Output the (X, Y) coordinate of the center of the cell containing the given text.  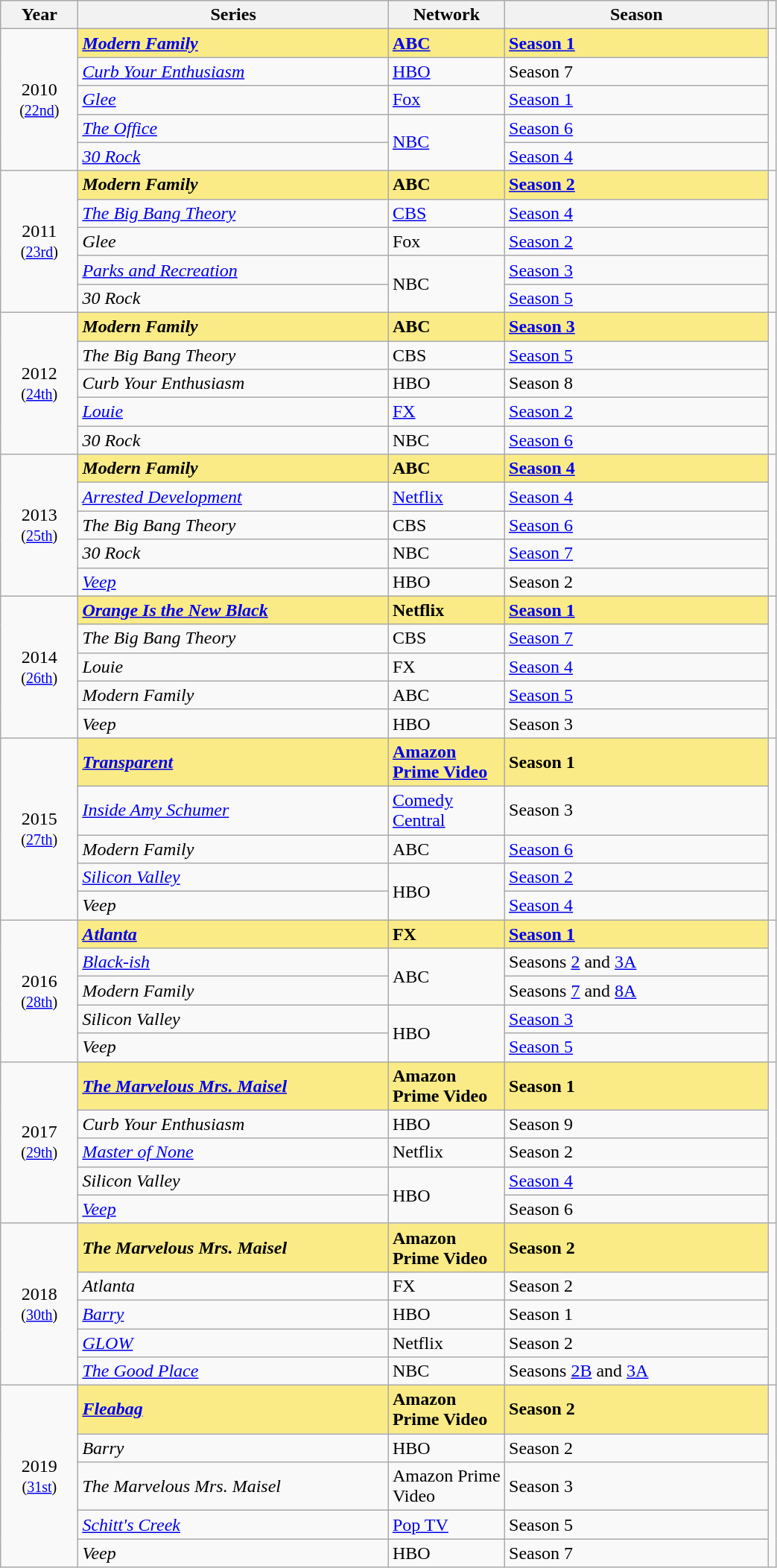
2017(29th) (39, 1143)
2019(31st) (39, 1476)
2016(28th) (39, 991)
Comedy Central (446, 810)
Pop TV (446, 1525)
Master of None (234, 1152)
2010(22nd) (39, 100)
Seasons 7 and 8A (636, 991)
Arrested Development (234, 497)
GLOW (234, 1343)
Season 8 (636, 384)
Network (446, 15)
Schitt's Creek (234, 1525)
2013(25th) (39, 525)
Inside Amy Schumer (234, 810)
2014(26th) (39, 667)
The Good Place (234, 1371)
Year (39, 15)
Season (636, 15)
The Office (234, 128)
2011(23rd) (39, 241)
2015(27th) (39, 828)
Orange Is the New Black (234, 610)
Seasons 2 and 3A (636, 962)
Fleabag (234, 1409)
Black-ish (234, 962)
Series (234, 15)
Season 9 (636, 1124)
Seasons 2B and 3A (636, 1371)
Transparent (234, 761)
2018(30th) (39, 1304)
2012(24th) (39, 383)
Parks and Recreation (234, 270)
